Extract the (X, Y) coordinate from the center of the cell holding the provided text.  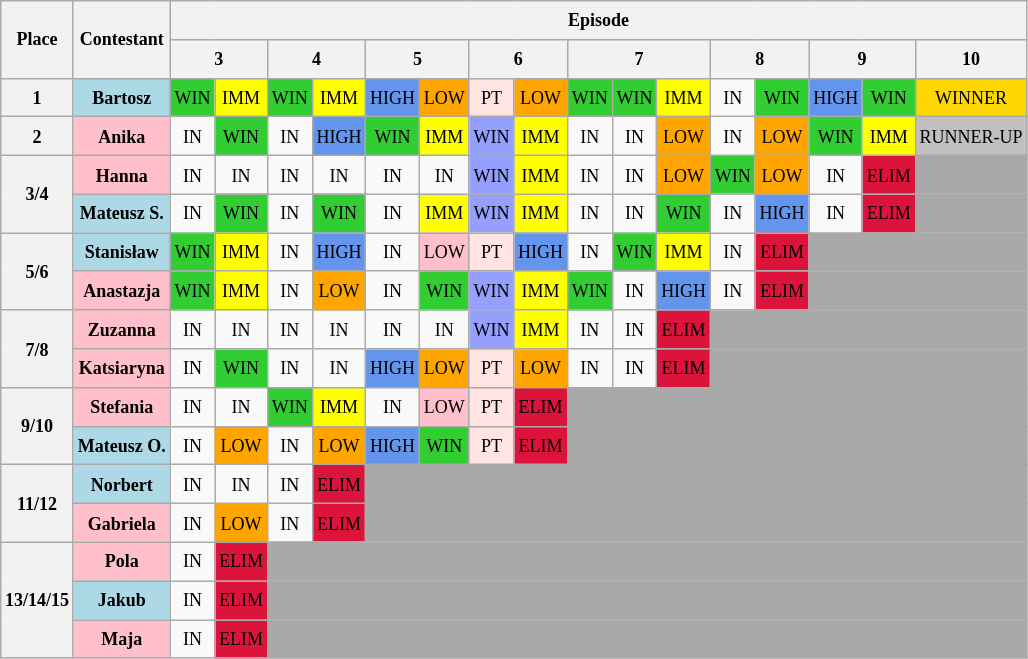
Bartosz (122, 98)
Hanna (122, 174)
Stefania (122, 406)
6 (518, 58)
5 (418, 58)
Jakub (122, 600)
Gabriela (122, 522)
Mateusz O. (122, 446)
13/14/15 (38, 600)
7 (638, 58)
1 (38, 98)
Zuzanna (122, 330)
Anastazja (122, 290)
3 (218, 58)
RUNNER-UP (971, 136)
Pola (122, 562)
Norbert (122, 484)
2 (38, 136)
Place (38, 40)
4 (316, 58)
Episode (598, 20)
8 (759, 58)
9/10 (38, 426)
3/4 (38, 194)
Maja (122, 640)
Contestant (122, 40)
Mateusz S. (122, 214)
Anika (122, 136)
Katsiaryna (122, 368)
5/6 (38, 272)
9 (862, 58)
11/12 (38, 504)
Stanisław (122, 252)
7/8 (38, 348)
10 (971, 58)
WINNER (971, 98)
